Detect which cell encompasses the target text, then output its [x, y] center coordinate. 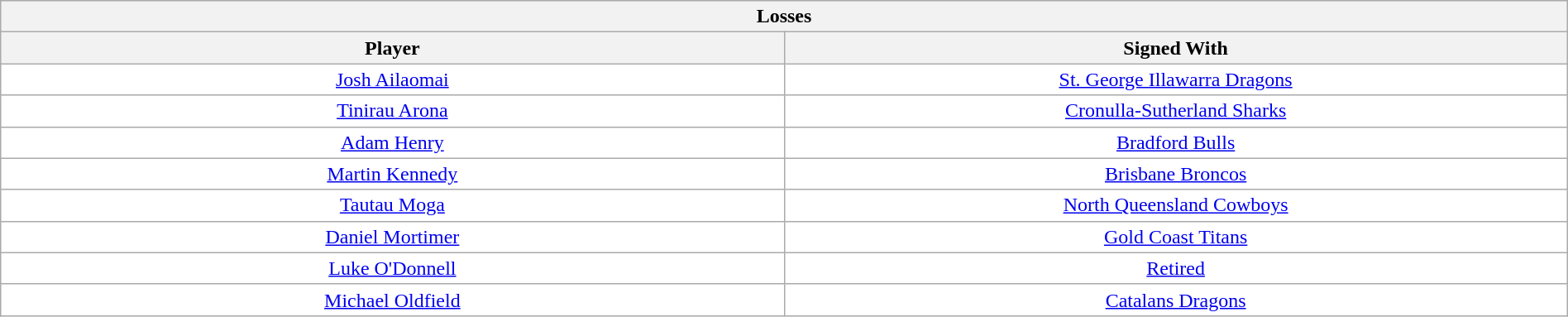
Signed With [1176, 48]
Gold Coast Titans [1176, 237]
Retired [1176, 268]
Brisbane Broncos [1176, 174]
Catalans Dragons [1176, 300]
Daniel Mortimer [392, 237]
Losses [784, 17]
Tautau Moga [392, 205]
North Queensland Cowboys [1176, 205]
Luke O'Donnell [392, 268]
Cronulla-Sutherland Sharks [1176, 111]
Player [392, 48]
Tinirau Arona [392, 111]
St. George Illawarra Dragons [1176, 79]
Josh Ailaomai [392, 79]
Michael Oldfield [392, 300]
Adam Henry [392, 142]
Bradford Bulls [1176, 142]
Martin Kennedy [392, 174]
